Output the [X, Y] coordinate of the center of the cell containing the given text.  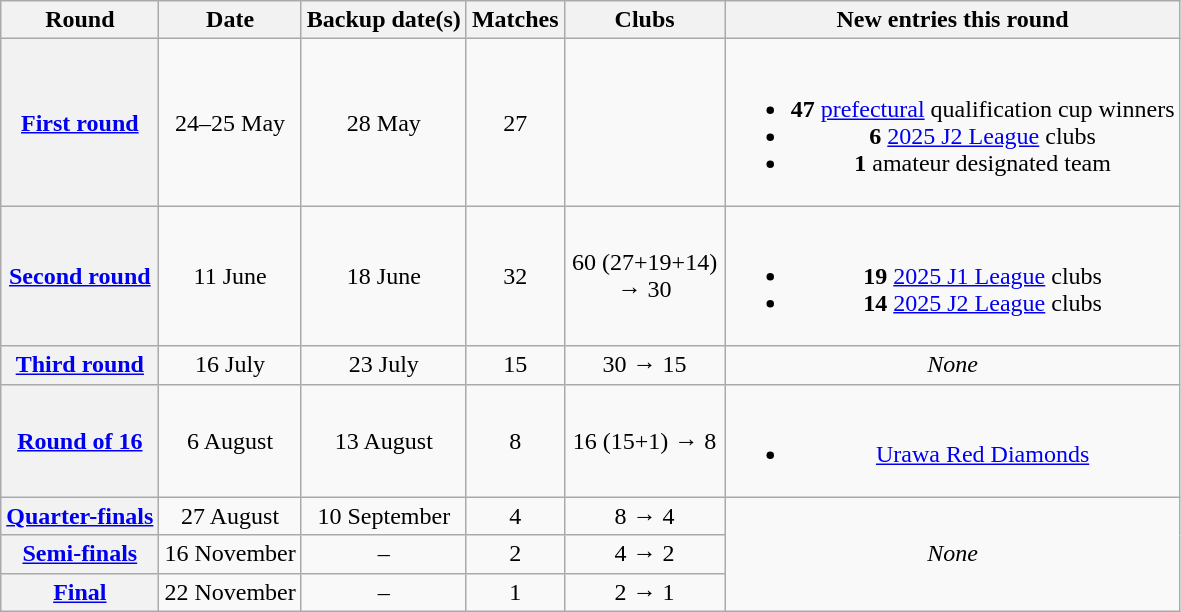
Date [230, 20]
32 [515, 276]
18 June [384, 276]
11 June [230, 276]
23 July [384, 365]
19 2025 J1 League clubs14 2025 J2 League clubs [952, 276]
24–25 May [230, 122]
2 [515, 554]
Matches [515, 20]
27 [515, 122]
2 → 1 [644, 592]
Backup date(s) [384, 20]
Second round [80, 276]
Round of 16 [80, 440]
28 May [384, 122]
Final [80, 592]
6 August [230, 440]
Urawa Red Diamonds [952, 440]
16 July [230, 365]
8 → 4 [644, 516]
16 November [230, 554]
8 [515, 440]
22 November [230, 592]
1 [515, 592]
27 August [230, 516]
Round [80, 20]
47 prefectural qualification cup winners6 2025 J2 League clubs1 amateur designated team [952, 122]
4 [515, 516]
First round [80, 122]
4 → 2 [644, 554]
30 → 15 [644, 365]
60 (27+19+14) → 30 [644, 276]
Clubs [644, 20]
10 September [384, 516]
Semi-finals [80, 554]
New entries this round [952, 20]
16 (15+1) → 8 [644, 440]
15 [515, 365]
Third round [80, 365]
Quarter-finals [80, 516]
13 August [384, 440]
